Capture the cell that displays the provided text and extract its (X, Y) central coordinate. 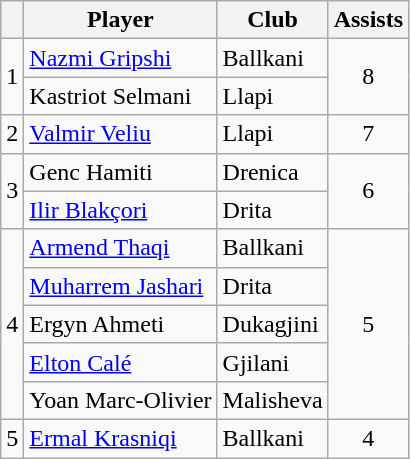
2 (12, 134)
Elton Calé (120, 362)
1 (12, 77)
Armend Thaqi (120, 248)
Genc Hamiti (120, 172)
Player (120, 20)
6 (368, 191)
Ergyn Ahmeti (120, 324)
8 (368, 77)
Valmir Veliu (120, 134)
Gjilani (272, 362)
Club (272, 20)
Muharrem Jashari (120, 286)
Malisheva (272, 400)
Drenica (272, 172)
Kastriot Selmani (120, 96)
Dukagjini (272, 324)
7 (368, 134)
Ermal Krasniqi (120, 438)
3 (12, 191)
Yoan Marc-Olivier (120, 400)
Ilir Blakçori (120, 210)
Nazmi Gripshi (120, 58)
Assists (368, 20)
